Extract the [x, y] coordinate from the center of the cell holding the provided text.  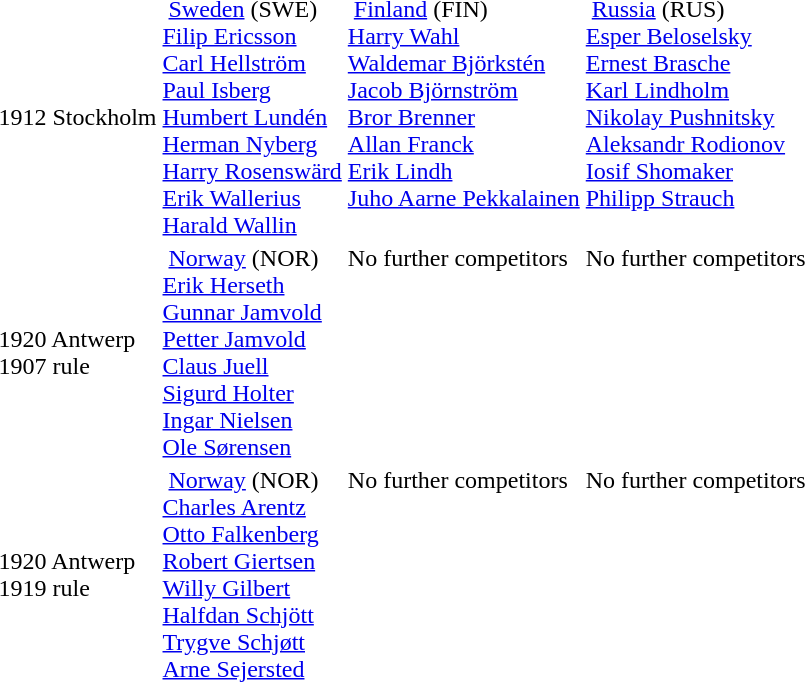
Norway (NOR)Erik HersethGunnar JamvoldPetter JamvoldClaus JuellSigurd HolterIngar NielsenOle Sørensen [252, 352]
No further competitors [464, 352]
